Pinpoint the cell where the given text exists, returning its (X, Y) midpoint coordinate. 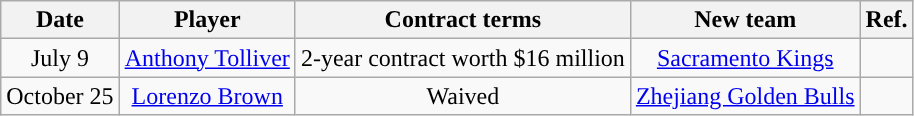
Contract terms (462, 20)
Player (207, 20)
2-year contract worth $16 million (462, 58)
New team (745, 20)
Ref. (886, 20)
Lorenzo Brown (207, 96)
October 25 (60, 96)
Waived (462, 96)
Date (60, 20)
Anthony Tolliver (207, 58)
Zhejiang Golden Bulls (745, 96)
Sacramento Kings (745, 58)
July 9 (60, 58)
